Extract the (X, Y) coordinate from the center of the cell holding the provided text.  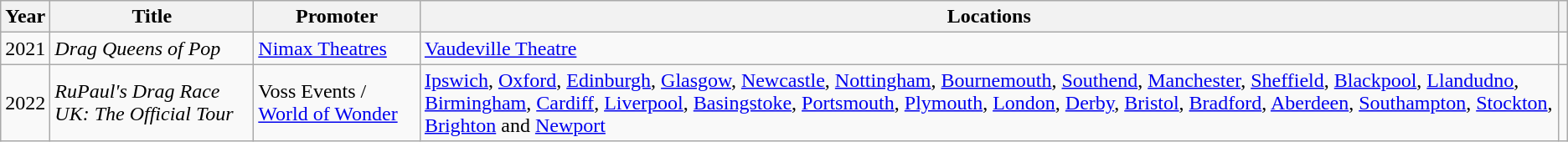
Title (152, 17)
Year (25, 17)
Promoter (337, 17)
RuPaul's Drag Race UK: The Official Tour (152, 103)
Locations (988, 17)
Nimax Theatres (337, 48)
Drag Queens of Pop (152, 48)
2021 (25, 48)
Vaudeville Theatre (988, 48)
2022 (25, 103)
Voss Events / World of Wonder (337, 103)
